For the text-containing cell, return its midpoint in (X, Y) coordinate format. 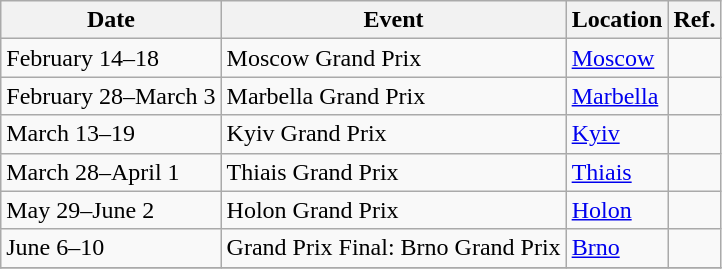
Marbella (617, 96)
Date (111, 20)
Moscow Grand Prix (394, 58)
Kyiv (617, 134)
Marbella Grand Prix (394, 96)
Thiais Grand Prix (394, 172)
May 29–June 2 (111, 210)
Location (617, 20)
Holon (617, 210)
Kyiv Grand Prix (394, 134)
Event (394, 20)
Thiais (617, 172)
Ref. (694, 20)
March 13–19 (111, 134)
Grand Prix Final: Brno Grand Prix (394, 248)
Holon Grand Prix (394, 210)
Brno (617, 248)
Moscow (617, 58)
February 28–March 3 (111, 96)
June 6–10 (111, 248)
February 14–18 (111, 58)
March 28–April 1 (111, 172)
